For the text-containing cell, return its midpoint in (x, y) coordinate format. 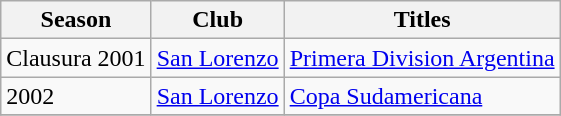
Copa Sudamericana (422, 96)
2002 (76, 96)
Primera Division Argentina (422, 58)
Clausura 2001 (76, 58)
Season (76, 20)
Club (218, 20)
Titles (422, 20)
